Extract the (X, Y) coordinate from the center of the cell holding the provided text.  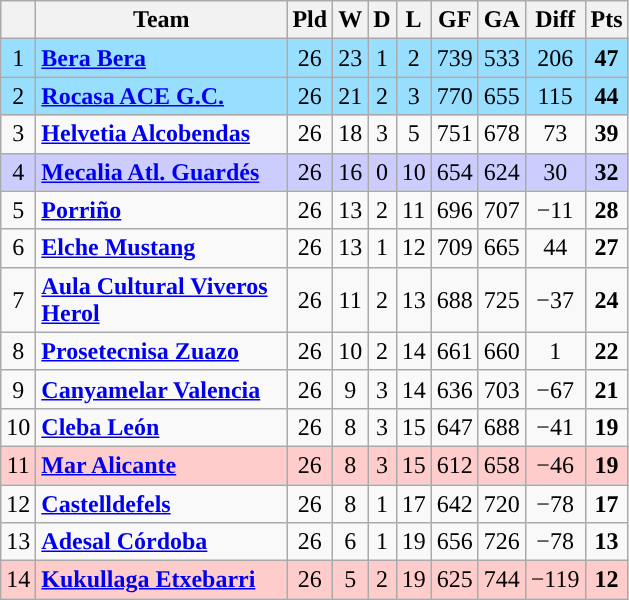
206 (555, 58)
Rocasa ACE G.C. (162, 96)
Bera Bera (162, 58)
24 (606, 300)
115 (555, 96)
Adesal Córdoba (162, 542)
661 (454, 351)
660 (502, 351)
725 (502, 300)
47 (606, 58)
625 (454, 580)
703 (502, 389)
−67 (555, 389)
Canyamelar Valencia (162, 389)
−119 (555, 580)
612 (454, 465)
Castelldefels (162, 503)
30 (555, 172)
696 (454, 210)
655 (502, 96)
Pld (310, 20)
−46 (555, 465)
726 (502, 542)
D (382, 20)
73 (555, 134)
−41 (555, 427)
Porriño (162, 210)
Cleba León (162, 427)
4 (18, 172)
27 (606, 248)
GA (502, 20)
GF (454, 20)
Helvetia Alcobendas (162, 134)
L (414, 20)
658 (502, 465)
Elche Mustang (162, 248)
22 (606, 351)
770 (454, 96)
39 (606, 134)
0 (382, 172)
Mecalia Atl. Guardés (162, 172)
709 (454, 248)
744 (502, 580)
707 (502, 210)
Prosetecnisa Zuazo (162, 351)
636 (454, 389)
Team (162, 20)
16 (350, 172)
720 (502, 503)
533 (502, 58)
−11 (555, 210)
624 (502, 172)
W (350, 20)
32 (606, 172)
Kukullaga Etxebarri (162, 580)
739 (454, 58)
Mar Alicante (162, 465)
Aula Cultural Viveros Herol (162, 300)
656 (454, 542)
28 (606, 210)
−37 (555, 300)
751 (454, 134)
665 (502, 248)
678 (502, 134)
23 (350, 58)
Diff (555, 20)
18 (350, 134)
7 (18, 300)
654 (454, 172)
642 (454, 503)
Pts (606, 20)
647 (454, 427)
